Scan for the cell matching the given text and deliver its [X, Y] coordinate at center. 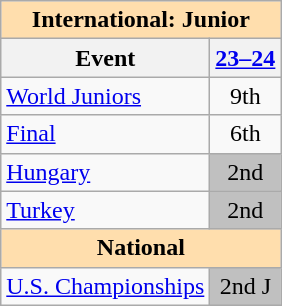
6th [246, 134]
National [141, 248]
U.S. Championships [106, 286]
9th [246, 96]
World Juniors [106, 96]
Final [106, 134]
Turkey [106, 210]
2nd J [246, 286]
Hungary [106, 172]
Event [106, 58]
International: Junior [141, 20]
23–24 [246, 58]
